Find where the given text appears and provide that cell's center as (x, y) coordinate. 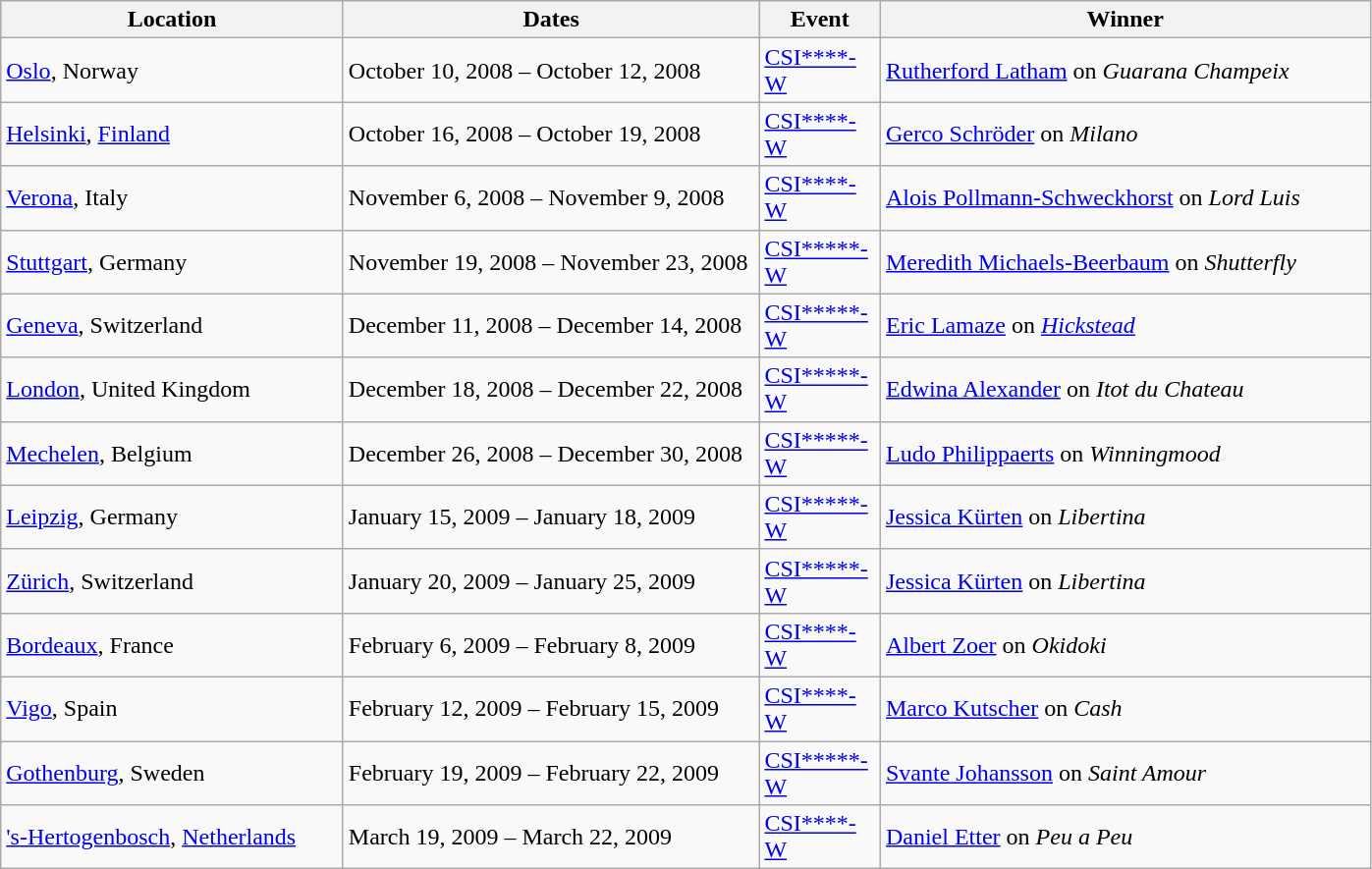
February 19, 2009 – February 22, 2009 (551, 772)
Location (173, 20)
Helsinki, Finland (173, 134)
Eric Lamaze on Hickstead (1125, 326)
Mechelen, Belgium (173, 454)
Gerco Schröder on Milano (1125, 134)
Gothenburg, Sweden (173, 772)
February 6, 2009 – February 8, 2009 (551, 644)
Alois Pollmann-Schweckhorst on Lord Luis (1125, 198)
Ludo Philippaerts on Winningmood (1125, 454)
March 19, 2009 – March 22, 2009 (551, 837)
Stuttgart, Germany (173, 261)
November 19, 2008 – November 23, 2008 (551, 261)
February 12, 2009 – February 15, 2009 (551, 709)
December 26, 2008 – December 30, 2008 (551, 454)
January 15, 2009 – January 18, 2009 (551, 516)
Meredith Michaels-Beerbaum on Shutterfly (1125, 261)
Svante Johansson on Saint Amour (1125, 772)
Event (820, 20)
October 16, 2008 – October 19, 2008 (551, 134)
Dates (551, 20)
December 11, 2008 – December 14, 2008 (551, 326)
's-Hertogenbosch, Netherlands (173, 837)
Edwina Alexander on Itot du Chateau (1125, 389)
Oslo, Norway (173, 71)
Vigo, Spain (173, 709)
December 18, 2008 – December 22, 2008 (551, 389)
Rutherford Latham on Guarana Champeix (1125, 71)
Geneva, Switzerland (173, 326)
Bordeaux, France (173, 644)
October 10, 2008 – October 12, 2008 (551, 71)
Daniel Etter on Peu a Peu (1125, 837)
Albert Zoer on Okidoki (1125, 644)
London, United Kingdom (173, 389)
November 6, 2008 – November 9, 2008 (551, 198)
January 20, 2009 – January 25, 2009 (551, 581)
Winner (1125, 20)
Marco Kutscher on Cash (1125, 709)
Leipzig, Germany (173, 516)
Zürich, Switzerland (173, 581)
Verona, Italy (173, 198)
